Detect which cell encompasses the target text, then output its [X, Y] center coordinate. 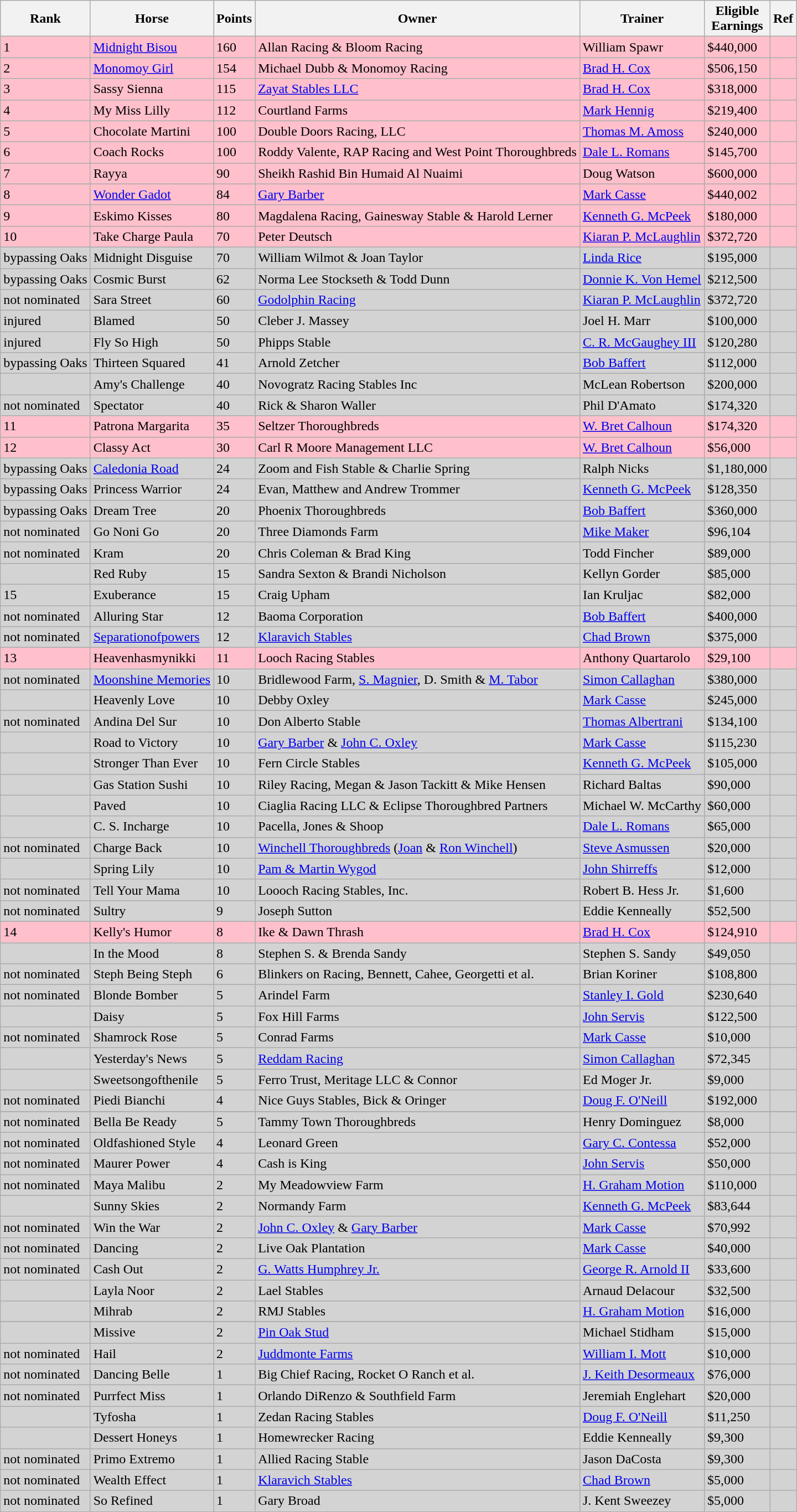
$115,230 [737, 742]
Todd Fincher [642, 553]
J. Keith Desormeaux [642, 1375]
Pacella, Jones & Shoop [417, 827]
Arindel Farm [417, 995]
Double Doors Racing, LLC [417, 131]
Donnie K. Von Hemel [642, 278]
Sassy Sienna [152, 89]
Debby Oxley [417, 700]
$124,910 [737, 932]
Phipps Stable [417, 342]
Nice Guys Stables, Bick & Oringer [417, 1101]
Seltzer Thoroughbreds [417, 426]
Oldfashioned Style [152, 1143]
$200,000 [737, 384]
Rick & Sharon Waller [417, 405]
Bella Be Ready [152, 1122]
Cash is King [417, 1164]
Rayya [152, 173]
Hail [152, 1354]
$145,700 [737, 152]
Mark Hennig [642, 110]
Gary Barber & John C. Oxley [417, 742]
Stanley I. Gold [642, 995]
Cosmic Burst [152, 278]
Tyfosha [152, 1417]
RMJ Stables [417, 1312]
$128,350 [737, 489]
Allan Racing & Bloom Racing [417, 47]
Doug Watson [642, 173]
Go Noni Go [152, 531]
Monomoy Girl [152, 68]
Wonder Gadot [152, 194]
Live Oak Plantation [417, 1248]
$240,000 [737, 131]
EligibleEarnings [737, 19]
$76,000 [737, 1375]
$85,000 [737, 574]
90 [235, 173]
$375,000 [737, 637]
$16,000 [737, 1312]
$105,000 [737, 763]
Win the War [152, 1227]
Brian Koriner [642, 974]
7 [45, 173]
Norma Lee Stockseth & Todd Dunn [417, 278]
Cash Out [152, 1269]
Lael Stables [417, 1291]
Henry Dominguez [642, 1122]
Riley Racing, Megan & Jason Tackitt & Mike Hensen [417, 785]
Looch Racing Stables [417, 658]
$90,000 [737, 785]
Three Diamonds Farm [417, 531]
Winchell Thoroughbreds (Joan & Ron Winchell) [417, 848]
Steve Asmussen [642, 848]
$212,500 [737, 278]
Piedi Bianchi [152, 1101]
Ferro Trust, Meritage LLC & Connor [417, 1080]
Charge Back [152, 848]
Stronger Than Ever [152, 763]
$11,250 [737, 1417]
Eskimo Kisses [152, 215]
$100,000 [737, 321]
$56,000 [737, 447]
Godolphin Racing [417, 300]
$230,640 [737, 995]
Tammy Town Thoroughbreds [417, 1122]
Cleber J. Massey [417, 321]
Arnold Zetcher [417, 363]
$8,000 [737, 1122]
Wealth Effect [152, 1480]
Midnight Disguise [152, 257]
$122,500 [737, 1016]
Purrfect Miss [152, 1396]
Jeremiah Englehart [642, 1396]
Ref [784, 19]
Midnight Bisou [152, 47]
Fox Hill Farms [417, 1016]
$219,400 [737, 110]
Steph Being Steph [152, 974]
Dream Tree [152, 510]
112 [235, 110]
Horse [152, 19]
Mihrab [152, 1312]
$108,800 [737, 974]
$600,000 [737, 173]
$1,600 [737, 890]
Dancing [152, 1248]
$360,000 [737, 510]
My Miss Lilly [152, 110]
Patrona Margarita [152, 426]
Classy Act [152, 447]
Gary Broad [417, 1501]
Alluring Star [152, 616]
Thirteen Squared [152, 363]
Blonde Bomber [152, 995]
$192,000 [737, 1101]
So Refined [152, 1501]
Owner [417, 19]
Big Chief Racing, Rocket O Ranch et al. [417, 1375]
$134,100 [737, 721]
$1,180,000 [737, 468]
Ed Moger Jr. [642, 1080]
William I. Mott [642, 1354]
George R. Arnold II [642, 1269]
John Shirreffs [642, 869]
Gary C. Contessa [642, 1143]
Road to Victory [152, 742]
14 [45, 932]
Blinkers on Racing, Bennett, Cahee, Georgetti et al. [417, 974]
Sara Street [152, 300]
Chocolate Martini [152, 131]
Leonard Green [417, 1143]
Spring Lily [152, 869]
$15,000 [737, 1333]
Peter Deutsch [417, 236]
Zayat Stables LLC [417, 89]
$195,000 [737, 257]
Michael Dubb & Monomoy Racing [417, 68]
Heavenly Love [152, 700]
Maurer Power [152, 1164]
Chris Coleman & Brad King [417, 553]
Gas Station Sushi [152, 785]
McLean Robertson [642, 384]
Red Ruby [152, 574]
Blamed [152, 321]
In the Mood [152, 953]
Coach Rocks [152, 152]
Linda Rice [642, 257]
$89,000 [737, 553]
$70,992 [737, 1227]
Thomas M. Amoss [642, 131]
Phil D'Amato [642, 405]
Amy's Challenge [152, 384]
Points [235, 19]
William Wilmot & Joan Taylor [417, 257]
Baoma Corporation [417, 616]
Stephen S. & Brenda Sandy [417, 953]
Phoenix Thoroughbreds [417, 510]
Jason DaCosta [642, 1459]
$110,000 [737, 1185]
Joel H. Marr [642, 321]
Paved [152, 806]
Princess Warrior [152, 489]
$49,050 [737, 953]
Carl R Moore Management LLC [417, 447]
C. R. McGaughey III [642, 342]
Take Charge Paula [152, 236]
Homewrecker Racing [417, 1438]
80 [235, 215]
160 [235, 47]
C. S. Incharge [152, 827]
$506,150 [737, 68]
$12,000 [737, 869]
Sheikh Rashid Bin Humaid Al Nuaimi [417, 173]
Spectator [152, 405]
Daisy [152, 1016]
Zoom and Fish Stable & Charlie Spring [417, 468]
Layla Noor [152, 1291]
$440,002 [737, 194]
Sandra Sexton & Brandi Nicholson [417, 574]
115 [235, 89]
$40,000 [737, 1248]
Sunny Skies [152, 1206]
Richard Baltas [642, 785]
Reddam Racing [417, 1059]
Evan, Matthew and Andrew Trommer [417, 489]
84 [235, 194]
$318,000 [737, 89]
$65,000 [737, 827]
Moonshine Memories [152, 679]
$9,000 [737, 1080]
Courtland Farms [417, 110]
$245,000 [737, 700]
$52,500 [737, 911]
Missive [152, 1333]
Separationofpowers [152, 637]
Andina Del Sur [152, 721]
Roddy Valente, RAP Racing and West Point Thoroughbreds [417, 152]
Exuberance [152, 595]
Fly So High [152, 342]
J. Kent Sweezey [642, 1501]
$29,100 [737, 658]
Kellyn Gorder [642, 574]
$52,000 [737, 1143]
$112,000 [737, 363]
Ike & Dawn Thrash [417, 932]
Primo Extremo [152, 1459]
Don Alberto Stable [417, 721]
$83,644 [737, 1206]
Joseph Sutton [417, 911]
35 [235, 426]
Trainer [642, 19]
Shamrock Rose [152, 1038]
John C. Oxley & Gary Barber [417, 1227]
Arnaud Delacour [642, 1291]
Craig Upham [417, 595]
$180,000 [737, 215]
Yesterday's News [152, 1059]
$82,000 [737, 595]
Sultry [152, 911]
Conrad Farms [417, 1038]
60 [235, 300]
Sweetsongofthenile [152, 1080]
$60,000 [737, 806]
Dessert Honeys [152, 1438]
Michael W. McCarthy [642, 806]
154 [235, 68]
Heavenhasmynikki [152, 658]
Mike Maker [642, 531]
Juddmonte Farms [417, 1354]
Ian Kruljac [642, 595]
Magdalena Racing, Gainesway Stable & Harold Lerner [417, 215]
41 [235, 363]
William Spawr [642, 47]
$120,280 [737, 342]
Robert B. Hess Jr. [642, 890]
Rank [45, 19]
Orlando DiRenzo & Southfield Farm [417, 1396]
30 [235, 447]
62 [235, 278]
Bridlewood Farm, S. Magnier, D. Smith & M. Tabor [417, 679]
$440,000 [737, 47]
Novogratz Racing Stables Inc [417, 384]
Zedan Racing Stables [417, 1417]
Ralph Nicks [642, 468]
Maya Malibu [152, 1185]
Caledonia Road [152, 468]
Normandy Farm [417, 1206]
13 [45, 658]
Kelly's Humor [152, 932]
Dancing Belle [152, 1375]
$72,345 [737, 1059]
$96,104 [737, 531]
Allied Racing Stable [417, 1459]
My Meadowview Farm [417, 1185]
Pin Oak Stud [417, 1333]
3 [45, 89]
$400,000 [737, 616]
Ciaglia Racing LLC & Eclipse Thoroughbred Partners [417, 806]
$380,000 [737, 679]
Anthony Quartarolo [642, 658]
Loooch Racing Stables, Inc. [417, 890]
G. Watts Humphrey Jr. [417, 1269]
Thomas Albertrani [642, 721]
Fern Circle Stables [417, 763]
$32,500 [737, 1291]
Gary Barber [417, 194]
Michael Stidham [642, 1333]
$33,600 [737, 1269]
Tell Your Mama [152, 890]
$50,000 [737, 1164]
Pam & Martin Wygod [417, 869]
Stephen S. Sandy [642, 953]
Kram [152, 553]
